Search for the cell housing the specified text and yield its [x, y] center coordinate. 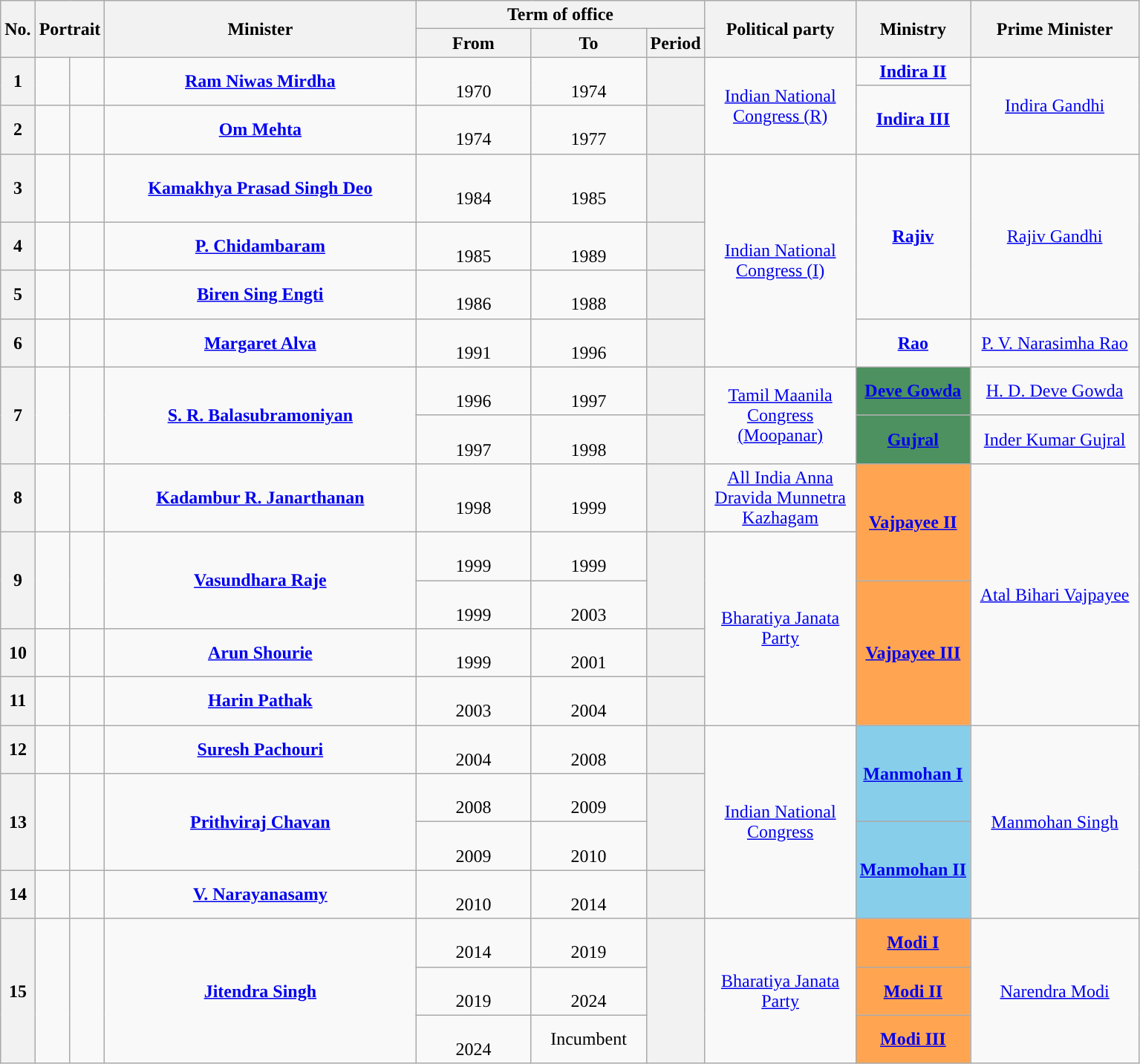
Narendra Modi [1055, 990]
V. Narayanasamy [260, 894]
Portrait [70, 29]
Rajiv Gandhi [1055, 236]
Modi I [913, 943]
12 [18, 750]
4 [18, 247]
Indira III [913, 120]
Manmohan II [913, 870]
No. [18, 29]
Rao [913, 343]
1977 [588, 129]
Harin Pathak [260, 701]
Vajpayee III [913, 653]
Manmohan I [913, 774]
7 [18, 415]
Indira Gandhi [1055, 105]
Atal Bihari Vajpayee [1055, 594]
P. Chidambaram [260, 247]
Arun Shourie [260, 653]
Margaret Alva [260, 343]
Jitendra Singh [260, 990]
Manmohan Singh [1055, 822]
Term of office [560, 15]
Modi II [913, 990]
1991 [474, 343]
2001 [588, 653]
Tamil Maanila Congress (Moopanar) [780, 415]
15 [18, 990]
Om Mehta [260, 129]
1988 [588, 294]
Period [676, 43]
Indian National Congress (R) [780, 105]
Prithviraj Chavan [260, 822]
1970 [474, 82]
13 [18, 822]
Ram Niwas Mirdha [260, 82]
1989 [588, 247]
1 [18, 82]
Suresh Pachouri [260, 750]
P. V. Narasimha Rao [1055, 343]
Indira II [913, 71]
Kadambur R. Janarthanan [260, 497]
Inder Kumar Gujral [1055, 440]
2 [18, 129]
S. R. Balasubramoniyan [260, 415]
H. D. Deve Gowda [1055, 391]
Gujral [913, 440]
1984 [474, 188]
Modi III [913, 1039]
3 [18, 188]
Prime Minister [1055, 29]
Minister [260, 29]
From [474, 43]
All India Anna Dravida Munnetra Kazhagam [780, 497]
14 [18, 894]
9 [18, 580]
Political party [780, 29]
Vajpayee II [913, 521]
Rajiv [913, 236]
11 [18, 701]
Ministry [913, 29]
8 [18, 497]
Incumbent [588, 1039]
6 [18, 343]
Vasundhara Raje [260, 580]
10 [18, 653]
Kamakhya Prasad Singh Deo [260, 188]
Biren Sing Engti [260, 294]
Indian National Congress (I) [780, 260]
Deve Gowda [913, 391]
5 [18, 294]
1986 [474, 294]
To [588, 43]
Indian National Congress [780, 822]
